Return the [x, y] coordinate for the center point of the cell that contains the specified text.  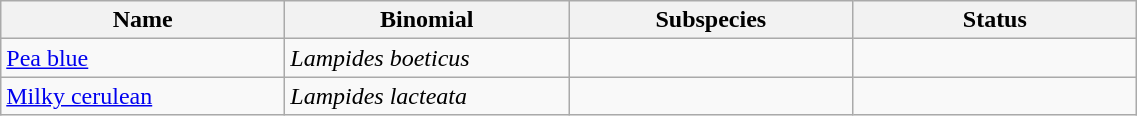
Milky cerulean [143, 96]
Name [143, 20]
Status [995, 20]
Pea blue [143, 58]
Lampides boeticus [427, 58]
Binomial [427, 20]
Subspecies [711, 20]
Lampides lacteata [427, 96]
